Find where the given text appears and provide that cell's center as (x, y) coordinate. 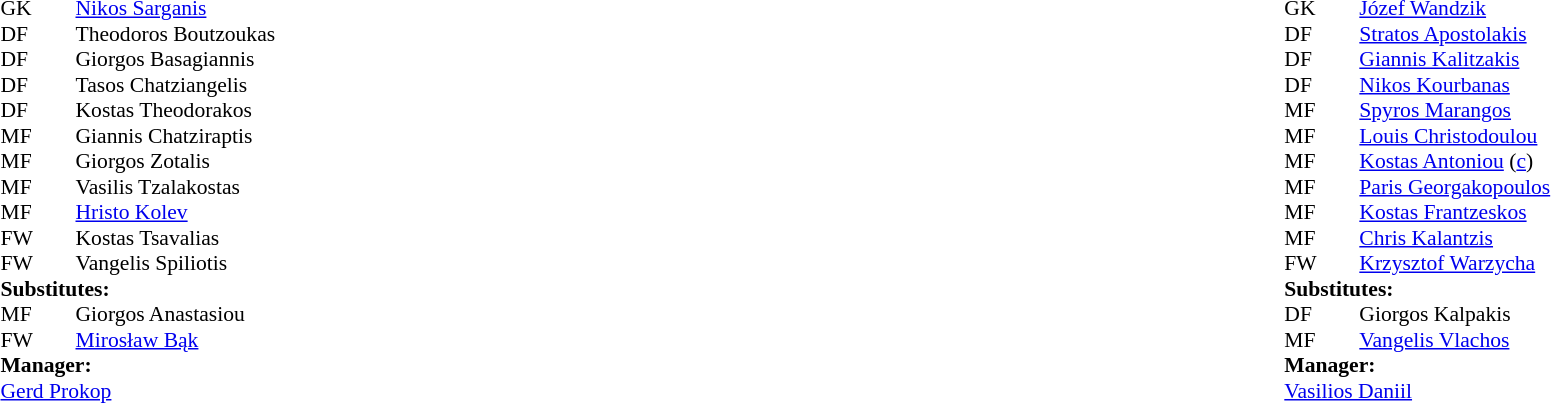
Giorgos Kalpakis (1454, 315)
Giannis Chatziraptis (176, 136)
Tasos Chatziangelis (176, 85)
Giorgos Basagiannis (176, 59)
Vangelis Spiliotis (176, 263)
Vasilis Tzalakostas (176, 187)
Kostas Tsavalias (176, 238)
Stratos Apostolakis (1454, 34)
Giorgos Zotalis (176, 161)
Theodoros Boutzoukas (176, 34)
Nikos Kourbanas (1454, 85)
Louis Christodoulou (1454, 136)
Mirosław Bąk (176, 340)
Kostas Frantzeskos (1454, 213)
Krzysztof Warzycha (1454, 263)
Chris Kalantzis (1454, 238)
Kostas Antoniou (c) (1454, 161)
Kostas Theodorakos (176, 111)
Vangelis Vlachos (1454, 340)
Giannis Kalitzakis (1454, 59)
Paris Georgakopoulos (1454, 187)
Giorgos Anastasiou (176, 315)
Hristo Kolev (176, 213)
Spyros Marangos (1454, 111)
